Search for the cell housing the specified text and yield its [X, Y] center coordinate. 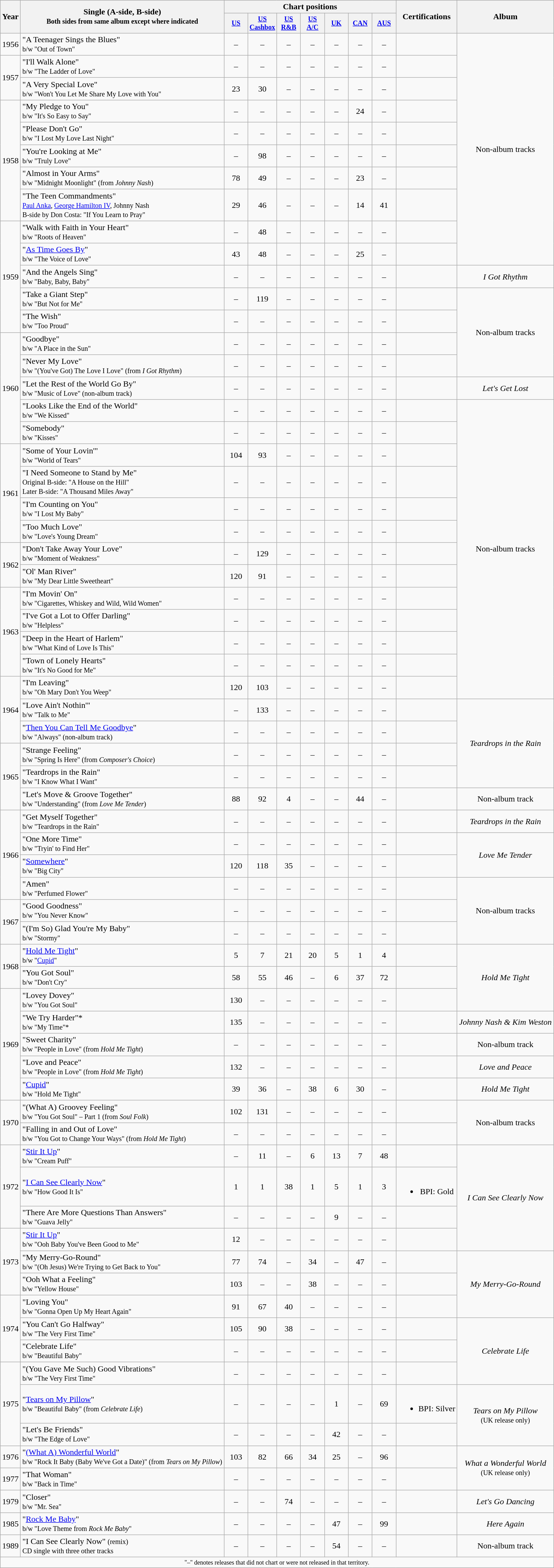
I Can See Clearly Now [505, 1198]
"Rock Me Baby"b/w "Love Theme from Rock Me Baby" [122, 1523]
82 [262, 1457]
1958 [10, 160]
1976 [10, 1457]
102 [236, 1111]
"Teardrops in the Rain"b/w "I Know What I Want" [122, 776]
42 [336, 1434]
Let's Get Lost [505, 388]
US [236, 23]
Love Me Tender [505, 855]
"Don't Take Away Your Love"b/w "Moment of Weakness" [122, 554]
BPI: Gold [427, 1187]
"Somewhere"b/w "Big City" [122, 866]
36 [262, 1089]
1979 [10, 1501]
133 [262, 710]
USCashbox [262, 23]
49 [262, 178]
USR&B [288, 23]
"Stir It Up"b/w "Cream Puff" [122, 1156]
"There Are More Questions Than Answers"b/w "Guava Jelly" [122, 1217]
"That Woman"b/w "Back in Time" [122, 1479]
54 [336, 1546]
Single (A-side, B-side)Both sides from same album except where indicated [122, 17]
"Ooh What a Feeling"b/w "Yellow House" [122, 1284]
"Take a Giant Step"b/w "But Not for Me" [122, 299]
"I Can See Clearly Now"b/w "How Good It Is" [122, 1187]
"Never My Love"b/w "(You've Got) The Love I Love" (from I Got Rhythm) [122, 366]
"Strange Feeling"b/w "Spring Is Here" (from Composer's Choice) [122, 755]
11 [262, 1156]
88 [236, 799]
"You Got Soul"b/w "Don't Cry" [122, 977]
132 [236, 1067]
39 [236, 1089]
119 [262, 299]
What a Wonderful World (UK release only) [505, 1468]
UK [336, 23]
"Good Goodness"b/w "You Never Know" [122, 911]
"Stir It Up"b/w "Ooh Baby You've Been Good to Me" [122, 1239]
"Loving You"b/w "Gonna Open Up My Heart Again" [122, 1307]
Celebrate Life [505, 1351]
"My Pledge to You"b/w "It's So Easy to Say" [122, 111]
"Tears on My Pillow"b/w "Beautiful Baby" (from Celebrate Life) [122, 1404]
1968 [10, 966]
Johnny Nash & Kim Weston [505, 1022]
131 [262, 1111]
"A Very Special Love"b/w "Won't You Let Me Share My Love with You" [122, 88]
"The Wish"b/w "Too Proud" [122, 321]
13 [336, 1156]
"Deep in the Heart of Harlem"b/w "What Kind of Love Is This" [122, 643]
29 [236, 205]
104 [236, 455]
"Cupid"b/w "Hold Me Tight" [122, 1089]
"Celebrate Life"b/w "Beautiful Baby" [122, 1351]
"I Can See Clearly Now" (remix)CD single with three other tracks [122, 1546]
Certifications [427, 17]
"Amen"b/w "Perfumed Flower" [122, 888]
43 [236, 254]
105 [236, 1329]
"Goodbye"b/w "A Place in the Sun" [122, 344]
"We Try Harder"*b/w "My Time"* [122, 1022]
My Merry-Go-Round [505, 1284]
1974 [10, 1329]
67 [262, 1307]
USA/C [312, 23]
1966 [10, 855]
1964 [10, 710]
1973 [10, 1262]
"Then You Can Tell Me Goodbye"b/w "Always" (non-album track) [122, 732]
21 [288, 955]
"(I'm So) Glad You're My Baby"b/w "Stormy" [122, 933]
"(What A) Groovey Feeling"b/w "You Got Soul" – Part 1 (from Soul Folk) [122, 1111]
98 [262, 156]
Here Again [505, 1523]
"A Teenager Sings the Blues"b/w "Out of Town" [122, 44]
"Looks Like the End of the World"b/w "We Kissed" [122, 410]
41 [384, 205]
1962 [10, 565]
"I'm Movin' On"b/w "Cigarettes, Whiskey and Wild, Wild Women" [122, 598]
"–" denotes releases that did not chart or were not released in that territory. [277, 1563]
69 [384, 1404]
"I'm Leaving"b/w "Oh Mary Don't You Weep" [122, 687]
135 [236, 1022]
"The Teen Commandments"Paul Anka, George Hamilton IV, Johnny NashB-side by Don Costa: "If You Learn to Pray" [122, 205]
"Ol' Man River"b/w "My Dear Little Sweetheart" [122, 576]
130 [236, 1000]
Tears on My Pillow (UK release only) [505, 1415]
I Got Rhythm [505, 276]
55 [262, 977]
14 [360, 205]
"Some of Your Lovin'"b/w "World of Tears" [122, 455]
1960 [10, 388]
77 [236, 1262]
58 [236, 977]
72 [384, 977]
"Love Ain't Nothin'"b/w "Talk to Me" [122, 710]
24 [360, 111]
"Almost in Your Arms"b/w "Midnight Moonlight" (from Johnny Nash) [122, 178]
"Let's Be Friends"b/w "The Edge of Love" [122, 1434]
"Please Don't Go"b/w "I Lost My Love Last Night" [122, 134]
1969 [10, 1045]
"I'll Walk Alone"b/w "The Ladder of Love" [122, 67]
1961 [10, 493]
Love and Peace [505, 1067]
90 [262, 1329]
"Get Myself Together"b/w "Teardrops in the Rain" [122, 821]
Chart positions [310, 7]
Let's Go Dancing [505, 1501]
1975 [10, 1404]
1965 [10, 776]
"Falling in and Out of Love"b/w "You Got to Change Your Ways" (from Hold Me Tight) [122, 1134]
129 [262, 554]
BPI: Silver [427, 1404]
1963 [10, 632]
1985 [10, 1523]
"Closer"b/w "Mr. Sea" [122, 1501]
1972 [10, 1187]
Album [505, 17]
"I'm Counting on You"b/w "I Lost My Baby" [122, 509]
1959 [10, 276]
"One More Time"b/w "Tryin' to Find Her" [122, 844]
20 [312, 955]
AUS [384, 23]
78 [236, 178]
118 [262, 866]
1989 [10, 1546]
"(What A) Wonderful World"b/w "Rock It Baby (Baby We've Got a Date)" (from Tears on My Pillow) [122, 1457]
"Sweet Charity"b/w "People in Love" (from Hold Me Tight) [122, 1045]
"Lovey Dovey"b/w "You Got Soul" [122, 1000]
"(You Gave Me Such) Good Vibrations"b/w "The Very First Time" [122, 1373]
"I Need Someone to Stand by Me"Original B-side: "A House on the Hill"Later B-side: "A Thousand Miles Away" [122, 482]
"Too Much Love"b/w "Love's Young Dream" [122, 532]
92 [262, 799]
37 [360, 977]
93 [262, 455]
96 [384, 1457]
3 [384, 1187]
"Somebody"b/w "Kisses" [122, 433]
"Let's Move & Groove Together"b/w "Understanding" (from Love Me Tender) [122, 799]
"You're Looking at Me"b/w "Truly Love" [122, 156]
Year [10, 17]
"Let the Rest of the World Go By"b/w "Music of Love" (non-album track) [122, 388]
1956 [10, 44]
99 [384, 1523]
"I've Got a Lot to Offer Darling"b/w "Helpless" [122, 621]
9 [336, 1217]
1957 [10, 78]
1970 [10, 1122]
12 [236, 1239]
"Walk with Faith in Your Heart"b/w "Roots of Heaven" [122, 232]
CAN [360, 23]
44 [360, 799]
40 [288, 1307]
35 [288, 866]
"Town of Lonely Hearts"b/w "It's No Good for Me" [122, 665]
1977 [10, 1479]
"As Time Goes By"b/w "The Voice of Love" [122, 254]
"You Can't Go Halfway"b/w "The Very First Time" [122, 1329]
"Love and Peace"b/w "People in Love" (from Hold Me Tight) [122, 1067]
"And the Angels Sing"b/w "Baby, Baby, Baby" [122, 276]
66 [288, 1457]
1967 [10, 922]
"Hold Me Tight"b/w "Cupid" [122, 955]
"My Merry-Go-Round"b/w "(Oh Jesus) We're Trying to Get Back to You" [122, 1262]
